Identify which cell holds the provided text, then report its [X, Y] central coordinate. 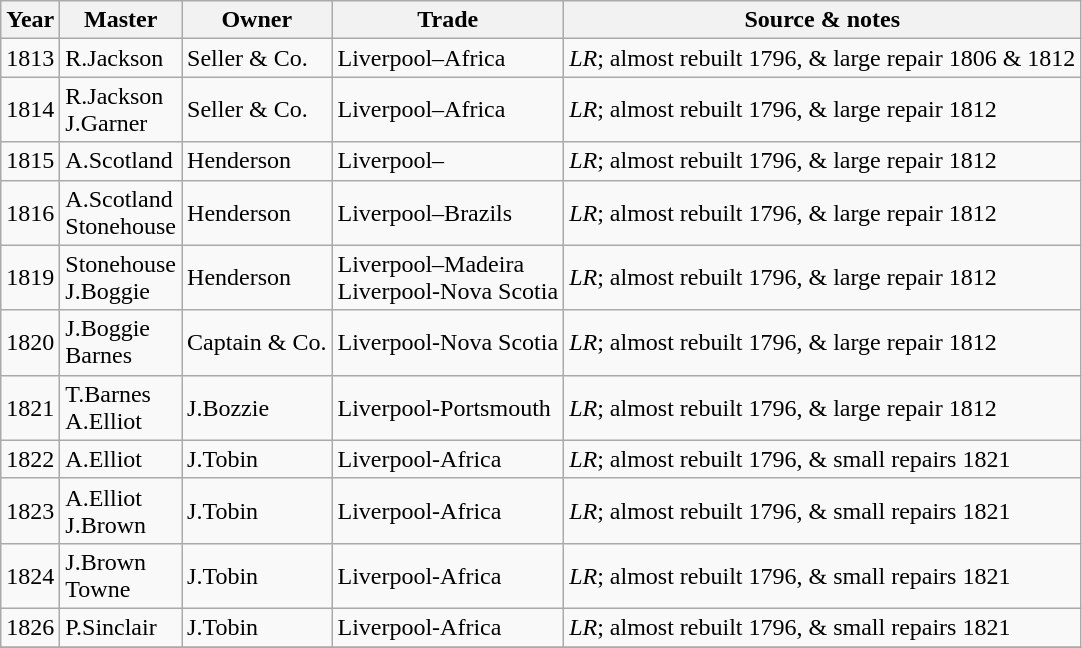
1816 [30, 212]
A.Scotland [121, 161]
P.Sinclair [121, 627]
J.Bozzie [257, 408]
Liverpool-Portsmouth [448, 408]
Year [30, 20]
1813 [30, 58]
Liverpool–MadeiraLiverpool-Nova Scotia [448, 278]
1824 [30, 576]
Liverpool– [448, 161]
Source & notes [822, 20]
Liverpool-Nova Scotia [448, 342]
J.BoggieBarnes [121, 342]
Captain & Co. [257, 342]
1821 [30, 408]
A.ScotlandStonehouse [121, 212]
R.JacksonJ.Garner [121, 110]
1820 [30, 342]
LR; almost rebuilt 1796, & large repair 1806 & 1812 [822, 58]
1826 [30, 627]
A.ElliotJ.Brown [121, 510]
1814 [30, 110]
Master [121, 20]
T.BarnesA.Elliot [121, 408]
1815 [30, 161]
Trade [448, 20]
R.Jackson [121, 58]
1819 [30, 278]
J.BrownTowne [121, 576]
Owner [257, 20]
1823 [30, 510]
StonehouseJ.Boggie [121, 278]
Liverpool–Brazils [448, 212]
1822 [30, 459]
A.Elliot [121, 459]
